Search for the cell housing the specified text and yield its [X, Y] center coordinate. 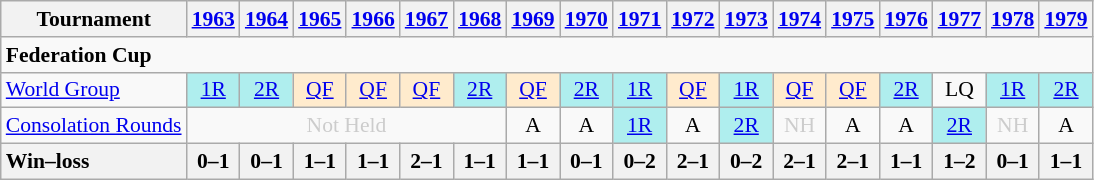
Tournament [94, 19]
1965 [320, 19]
1973 [746, 19]
1977 [960, 19]
1966 [372, 19]
1968 [480, 19]
1976 [906, 19]
World Group [94, 90]
1975 [852, 19]
1974 [800, 19]
1972 [692, 19]
1969 [532, 19]
Consolation Rounds [94, 126]
LQ [960, 90]
1970 [586, 19]
1971 [640, 19]
1964 [266, 19]
Win–loss [94, 162]
Federation Cup [547, 55]
1963 [214, 19]
1979 [1066, 19]
1–2 [960, 162]
Not Held [347, 126]
1978 [1012, 19]
1967 [426, 19]
